Determine the (x, y) coordinate at the center of the cell enclosing the given text.  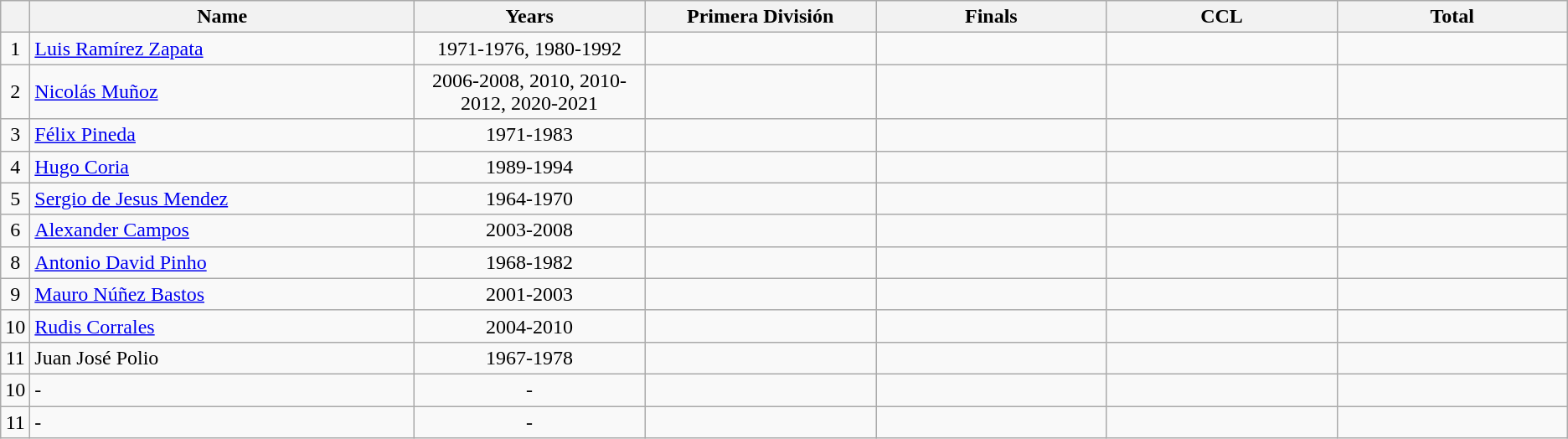
2004-2010 (529, 326)
Hugo Coria (223, 167)
Rudis Corrales (223, 326)
1989-1994 (529, 167)
2 (15, 92)
1964-1970 (529, 199)
1968-1982 (529, 262)
1967-1978 (529, 358)
Antonio David Pinho (223, 262)
2001-2003 (529, 294)
Sergio de Jesus Mendez (223, 199)
Alexander Campos (223, 230)
Finals (992, 17)
1971-1983 (529, 135)
Primera División (761, 17)
Mauro Núñez Bastos (223, 294)
Nicolás Muñoz (223, 92)
1971-1976, 1980-1992 (529, 49)
3 (15, 135)
2006-2008, 2010, 2010-2012, 2020-2021 (529, 92)
9 (15, 294)
6 (15, 230)
Years (529, 17)
8 (15, 262)
5 (15, 199)
1 (15, 49)
Juan José Polio (223, 358)
Total (1452, 17)
4 (15, 167)
Luis Ramírez Zapata (223, 49)
Félix Pineda (223, 135)
CCL (1221, 17)
Name (223, 17)
2003-2008 (529, 230)
